Return (X, Y) of the center of cell containing provided text 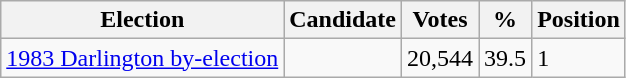
Candidate (343, 20)
Election (142, 20)
1983 Darlington by-election (142, 58)
% (506, 20)
Votes (440, 20)
39.5 (506, 58)
1 (579, 58)
20,544 (440, 58)
Position (579, 20)
